Return the [x, y] coordinate for the center point of the cell that contains the specified text.  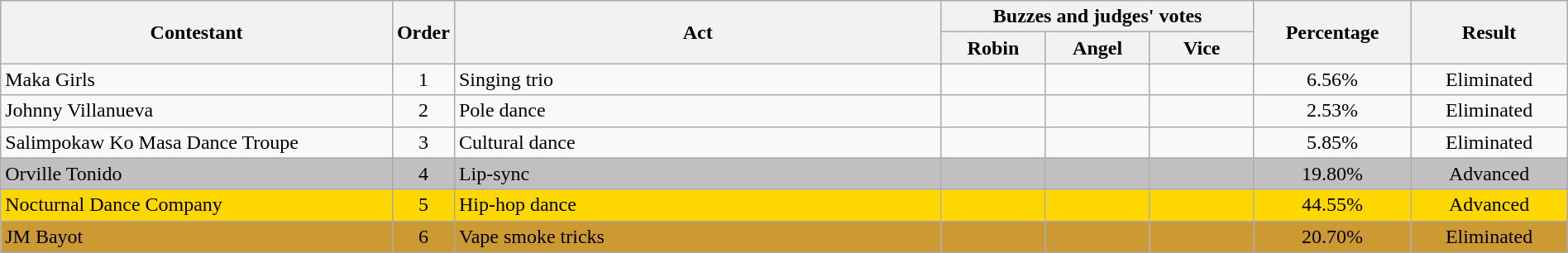
Cultural dance [697, 142]
JM Bayot [197, 236]
Angel [1097, 48]
Pole dance [697, 111]
Buzzes and judges' votes [1097, 17]
19.80% [1331, 174]
6.56% [1331, 79]
5.85% [1331, 142]
Robin [993, 48]
Orville Tonido [197, 174]
1 [423, 79]
Singing trio [697, 79]
5 [423, 205]
2.53% [1331, 111]
Salimpokaw Ko Masa Dance Troupe [197, 142]
Percentage [1331, 32]
Contestant [197, 32]
6 [423, 236]
Lip-sync [697, 174]
Maka Girls [197, 79]
Act [697, 32]
44.55% [1331, 205]
Result [1489, 32]
Johnny Villanueva [197, 111]
20.70% [1331, 236]
4 [423, 174]
Order [423, 32]
2 [423, 111]
Hip-hop dance [697, 205]
3 [423, 142]
Nocturnal Dance Company [197, 205]
Vape smoke tricks [697, 236]
Vice [1202, 48]
